Locate the cell with the specified text and output its (x, y) center coordinate. 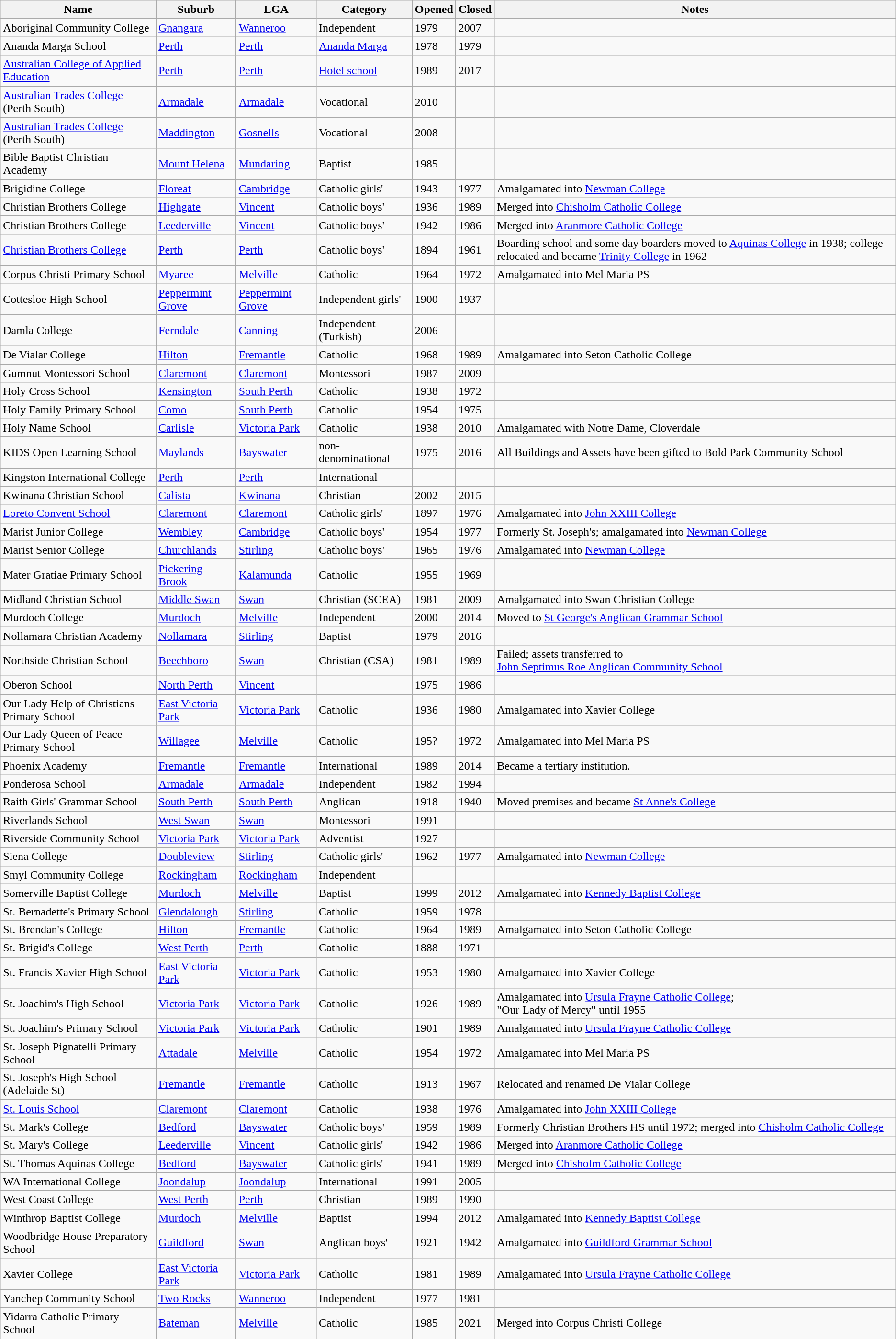
Independent girls' (364, 299)
Formerly St. Joseph's; amalgamated into Newman College (695, 532)
Mundaring (276, 164)
St. Joachim's Primary School (78, 1028)
Nollamara (196, 636)
St. Joseph's High School (Adelaide St) (78, 1084)
Kalamunda (276, 574)
Hotel school (364, 71)
Our Lady Queen of Peace Primary School (78, 741)
1961 (475, 250)
Siena College (78, 857)
Maylands (196, 453)
Midland Christian School (78, 599)
Ananda Marga School (78, 46)
Failed; assets transferred toJohn Septimus Roe Anglican Community School (695, 660)
Oberon School (78, 685)
Marist Junior College (78, 532)
Closed (475, 10)
Wembley (196, 532)
Kwinana Christian School (78, 495)
Our Lady Help of Christians Primary School (78, 710)
All Buildings and Assets have been gifted to Bold Park Community School (695, 453)
Pickering Brook (196, 574)
1953 (434, 972)
Raith Girls' Grammar School (78, 802)
Riverside Community School (78, 838)
Nollamara Christian Academy (78, 636)
Riverlands School (78, 820)
Suburb (196, 10)
2005 (475, 1182)
Attadale (196, 1053)
Winthrop Baptist College (78, 1218)
Cottesloe High School (78, 299)
St. Brigid's College (78, 948)
Churchlands (196, 550)
Marist Senior College (78, 550)
1926 (434, 1004)
1967 (475, 1084)
Mount Helena (196, 164)
Holy Name School (78, 428)
St. Bernadette's Primary School (78, 911)
Murdoch College (78, 617)
1913 (434, 1084)
2015 (475, 495)
Opened (434, 10)
1888 (434, 948)
Como (196, 410)
1982 (434, 784)
1894 (434, 250)
Woodbridge House Preparatory School (78, 1242)
Moved to St George's Anglican Grammar School (695, 617)
1987 (434, 373)
1990 (475, 1200)
St. Mark's College (78, 1127)
1901 (434, 1028)
St. Joseph Pignatelli Primary School (78, 1053)
St. Mary's College (78, 1145)
1897 (434, 513)
1965 (434, 550)
Anglican boys' (364, 1242)
1937 (475, 299)
Highgate (196, 207)
Gumnut Montessori School (78, 373)
De Vialar College (78, 355)
Christian (SCEA) (364, 599)
2021 (475, 1323)
Boarding school and some day boarders moved to Aquinas College in 1938; college relocated and became Trinity College in 1962 (695, 250)
Gosnells (276, 133)
Relocated and renamed De Vialar College (695, 1084)
St. Thomas Aquinas College (78, 1163)
Kwinana (276, 495)
KIDS Open Learning School (78, 453)
Kensington (196, 391)
non-denominational (364, 453)
St. Francis Xavier High School (78, 972)
Canning (276, 330)
Anglican (364, 802)
1971 (475, 948)
Guildford (196, 1242)
Somerville Baptist College (78, 893)
Ferndale (196, 330)
195? (434, 741)
Brigidine College (78, 189)
Became a tertiary institution. (695, 766)
North Perth (196, 685)
Floreat (196, 189)
Ananda Marga (364, 46)
Yidarra Catholic Primary School (78, 1323)
2007 (475, 28)
1900 (434, 299)
Aboriginal Community College (78, 28)
Gnangara (196, 28)
Kingston International College (78, 477)
West Coast College (78, 1200)
1943 (434, 189)
Australian College of Applied Education (78, 71)
Carlisle (196, 428)
Northside Christian School (78, 660)
Independent (Turkish) (364, 330)
Phoenix Academy (78, 766)
Maddington (196, 133)
2008 (434, 133)
Two Rocks (196, 1298)
St. Louis School (78, 1109)
1921 (434, 1242)
1955 (434, 574)
Amalgamated into Swan Christian College (695, 599)
Yanchep Community School (78, 1298)
1969 (475, 574)
2006 (434, 330)
Holy Family Primary School (78, 410)
1962 (434, 857)
Notes (695, 10)
Bible Baptist Christian Academy (78, 164)
Amalgamated into Ursula Frayne Catholic College;"Our Lady of Mercy" until 1955 (695, 1004)
2002 (434, 495)
Smyl Community College (78, 875)
1968 (434, 355)
LGA (276, 10)
St. Joachim's High School (78, 1004)
Name (78, 10)
Adventist (364, 838)
Category (364, 10)
1941 (434, 1163)
Loreto Convent School (78, 513)
2017 (475, 71)
Doubleview (196, 857)
Ponderosa School (78, 784)
1999 (434, 893)
West Swan (196, 820)
Xavier College (78, 1274)
Bateman (196, 1323)
Willagee (196, 741)
Amalgamated into Guildford Grammar School (695, 1242)
Calista (196, 495)
Formerly Christian Brothers HS until 1972; merged into Chisholm Catholic College (695, 1127)
Amalgamated with Notre Dame, Cloverdale (695, 428)
Middle Swan (196, 599)
1940 (475, 802)
Holy Cross School (78, 391)
Damla College (78, 330)
2000 (434, 617)
Christian (CSA) (364, 660)
Merged into Corpus Christi College (695, 1323)
Mater Gratiae Primary School (78, 574)
Glendalough (196, 911)
St. Brendan's College (78, 929)
Corpus Christi Primary School (78, 274)
Moved premises and became St Anne's College (695, 802)
Beechboro (196, 660)
1918 (434, 802)
Myaree (196, 274)
WA International College (78, 1182)
1927 (434, 838)
